From the cell containing the given text, extract its center point as (x, y) coordinate. 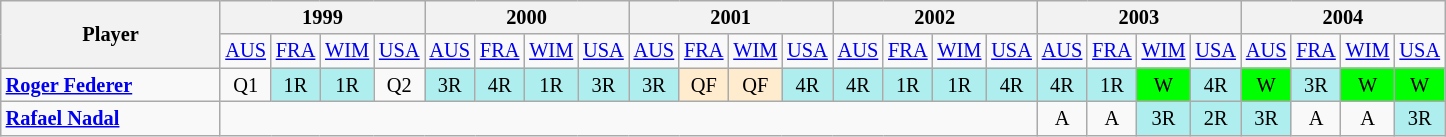
2002 (935, 17)
2004 (1343, 17)
2R (1215, 118)
2001 (731, 17)
Rafael Nadal (111, 118)
Q1 (245, 85)
1999 (322, 17)
2003 (1139, 17)
Q2 (399, 85)
Roger Federer (111, 85)
Player (111, 34)
2000 (526, 17)
